Detect which cell encompasses the target text, then output its [x, y] center coordinate. 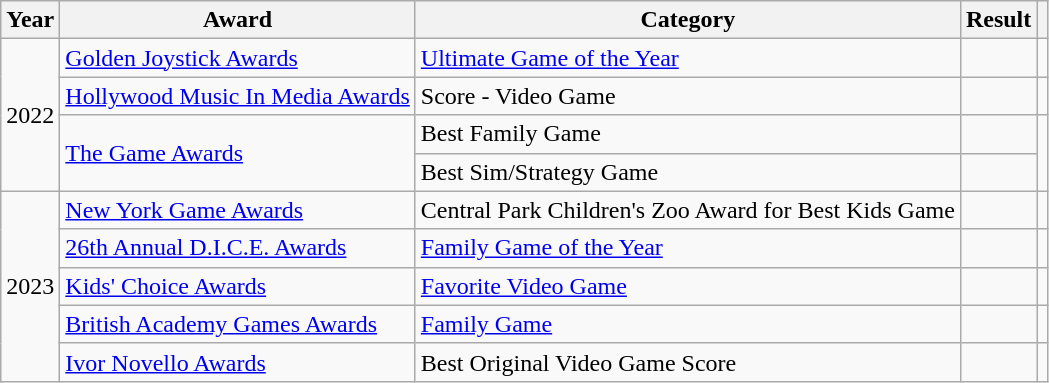
Year [30, 20]
Score - Video Game [688, 96]
2023 [30, 286]
Award [238, 20]
The Game Awards [238, 153]
Hollywood Music In Media Awards [238, 96]
Best Family Game [688, 134]
British Academy Games Awards [238, 324]
Category [688, 20]
Ivor Novello Awards [238, 362]
Family Game of the Year [688, 248]
2022 [30, 115]
Best Original Video Game Score [688, 362]
Best Sim/Strategy Game [688, 172]
Family Game [688, 324]
Ultimate Game of the Year [688, 58]
New York Game Awards [238, 210]
Kids' Choice Awards [238, 286]
Favorite Video Game [688, 286]
Golden Joystick Awards [238, 58]
Result [998, 20]
26th Annual D.I.C.E. Awards [238, 248]
Central Park Children's Zoo Award for Best Kids Game [688, 210]
